Search for the cell housing the specified text and yield its [x, y] center coordinate. 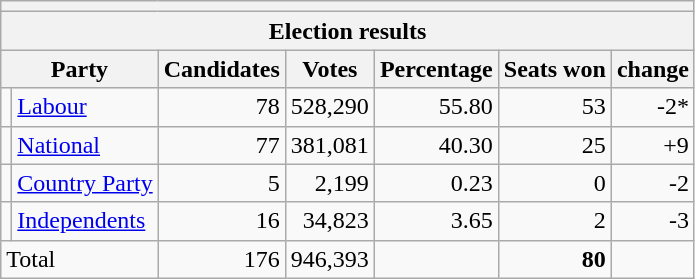
-2 [652, 183]
Country Party [85, 183]
34,823 [330, 221]
16 [222, 221]
Independents [85, 221]
Percentage [436, 69]
Seats won [554, 69]
78 [222, 107]
2 [554, 221]
-3 [652, 221]
80 [554, 259]
77 [222, 145]
Labour [85, 107]
53 [554, 107]
5 [222, 183]
0 [554, 183]
3.65 [436, 221]
946,393 [330, 259]
40.30 [436, 145]
National [85, 145]
Election results [348, 31]
55.80 [436, 107]
Party [80, 69]
Candidates [222, 69]
528,290 [330, 107]
Total [80, 259]
2,199 [330, 183]
25 [554, 145]
0.23 [436, 183]
-2* [652, 107]
+9 [652, 145]
381,081 [330, 145]
Votes [330, 69]
176 [222, 259]
change [652, 69]
